Scan for the cell matching the given text and deliver its (X, Y) coordinate at center. 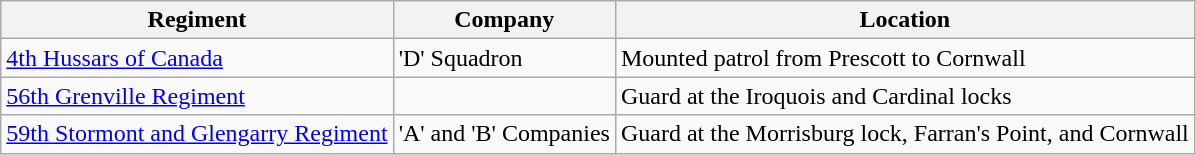
56th Grenville Regiment (197, 96)
Location (904, 20)
'D' Squadron (504, 58)
Company (504, 20)
Mounted patrol from Prescott to Cornwall (904, 58)
Regiment (197, 20)
'A' and 'B' Companies (504, 134)
4th Hussars of Canada (197, 58)
59th Stormont and Glengarry Regiment (197, 134)
Guard at the Morrisburg lock, Farran's Point, and Cornwall (904, 134)
Guard at the Iroquois and Cardinal locks (904, 96)
